Pinpoint the cell where the given text exists, returning its (x, y) midpoint coordinate. 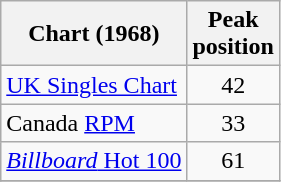
42 (233, 85)
Chart (1968) (94, 34)
Billboard Hot 100 (94, 161)
33 (233, 123)
61 (233, 161)
Canada RPM (94, 123)
Peakposition (233, 34)
UK Singles Chart (94, 85)
